For the text-containing cell, return its midpoint in [x, y] coordinate format. 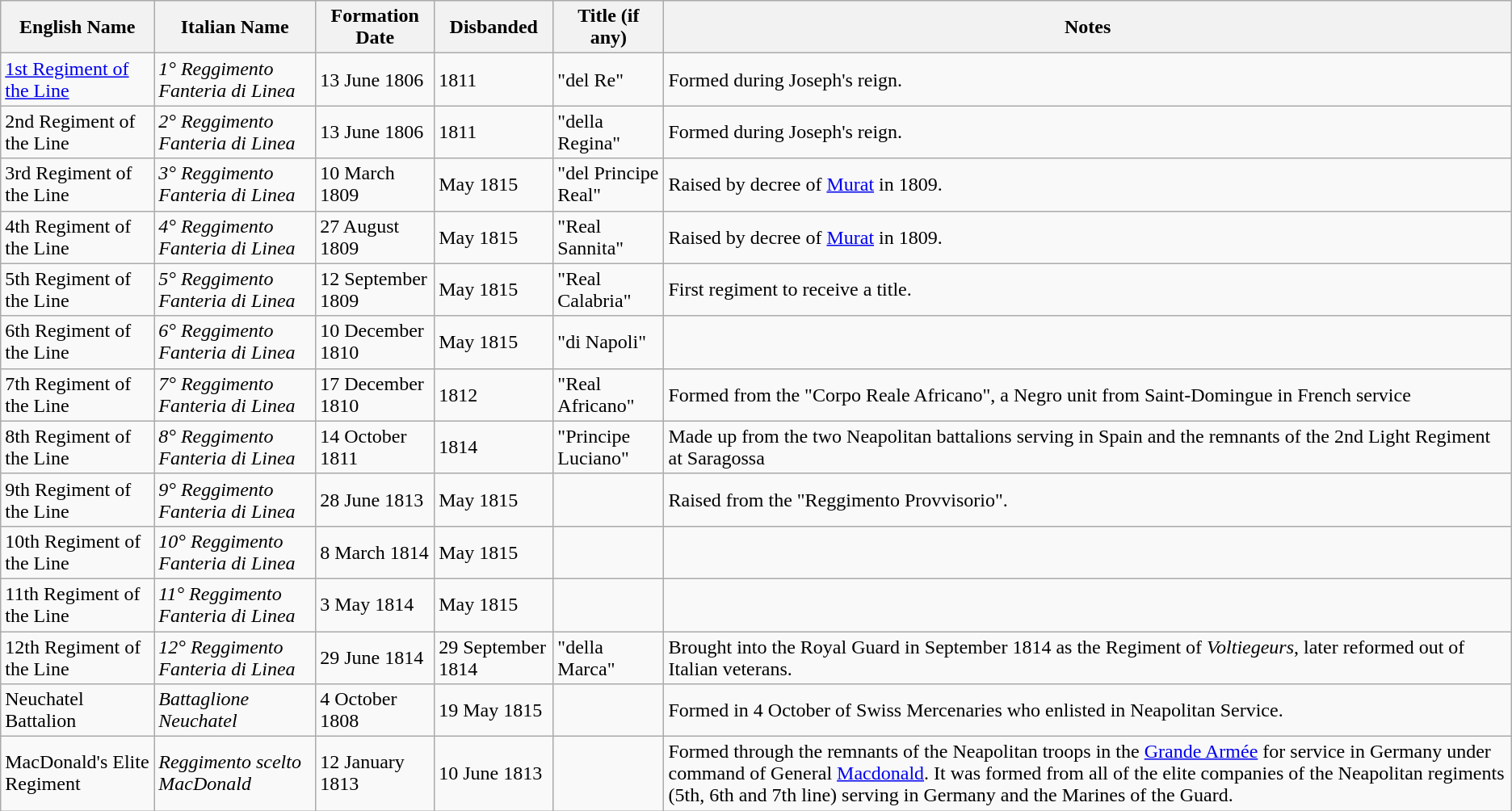
10° Reggimento Fanteria di Linea [235, 553]
10 June 1813 [494, 774]
4 October 1808 [375, 711]
Neuchatel Battalion [78, 711]
7° Reggimento Fanteria di Linea [235, 394]
Notes [1087, 27]
6° Reggimento Fanteria di Linea [235, 342]
4° Reggimento Fanteria di Linea [235, 237]
29 September 1814 [494, 658]
Formed from the "Corpo Reale Africano", a Negro unit from Saint-Domingue in French service [1087, 394]
"del Re" [609, 79]
2nd Regiment of the Line [78, 132]
1° Reggimento Fanteria di Linea [235, 79]
3rd Regiment of the Line [78, 184]
5° Reggimento Fanteria di Linea [235, 289]
Reggimento scelto MacDonald [235, 774]
Battaglione Neuchatel [235, 711]
1st Regiment of the Line [78, 79]
9th Regiment of the Line [78, 499]
19 May 1815 [494, 711]
12th Regiment of the Line [78, 658]
First regiment to receive a title. [1087, 289]
12 September 1809 [375, 289]
1814 [494, 448]
10 December 1810 [375, 342]
29 June 1814 [375, 658]
"Real Sannita" [609, 237]
Italian Name [235, 27]
Disbanded [494, 27]
8° Reggimento Fanteria di Linea [235, 448]
10th Regiment of the Line [78, 553]
10 March 1809 [375, 184]
14 October 1811 [375, 448]
12 January 1813 [375, 774]
3 May 1814 [375, 604]
8th Regiment of the Line [78, 448]
4th Regiment of the Line [78, 237]
"Principe Luciano" [609, 448]
1812 [494, 394]
Formation Date [375, 27]
"del Principe Real" [609, 184]
7th Regiment of the Line [78, 394]
5th Regiment of the Line [78, 289]
Formed in 4 October of Swiss Mercenaries who enlisted in Neapolitan Service. [1087, 711]
"Real Africano" [609, 394]
9° Reggimento Fanteria di Linea [235, 499]
Brought into the Royal Guard in September 1814 as the Regiment of Voltiegeurs, later reformed out of Italian veterans. [1087, 658]
8 March 1814 [375, 553]
11° Reggimento Fanteria di Linea [235, 604]
"della Regina" [609, 132]
2° Reggimento Fanteria di Linea [235, 132]
English Name [78, 27]
27 August 1809 [375, 237]
12° Reggimento Fanteria di Linea [235, 658]
MacDonald's Elite Regiment [78, 774]
Made up from the two Neapolitan battalions serving in Spain and the remnants of the 2nd Light Regiment at Saragossa [1087, 448]
11th Regiment of the Line [78, 604]
3° Reggimento Fanteria di Linea [235, 184]
6th Regiment of the Line [78, 342]
28 June 1813 [375, 499]
"della Marca" [609, 658]
Raised from the "Reggimento Provvisorio". [1087, 499]
"di Napoli" [609, 342]
Title (if any) [609, 27]
"Real Calabria" [609, 289]
17 December 1810 [375, 394]
